Identify which cell holds the provided text, then report its (X, Y) central coordinate. 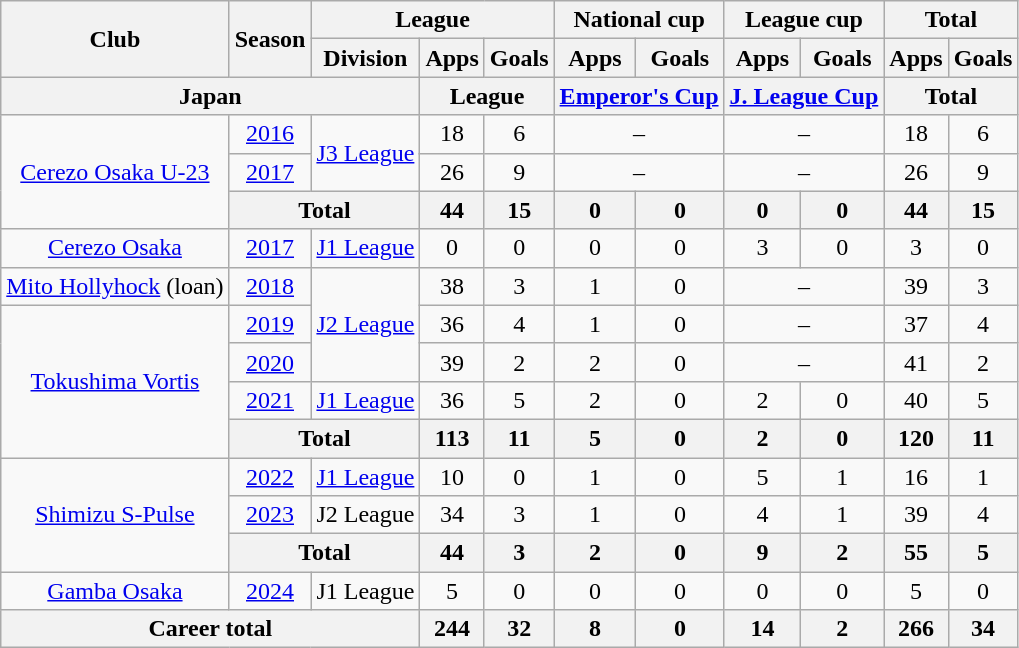
Cerezo Osaka (115, 248)
16 (916, 477)
120 (916, 438)
113 (452, 438)
55 (916, 553)
2024 (270, 591)
2019 (270, 324)
Career total (210, 629)
2016 (270, 134)
37 (916, 324)
2018 (270, 286)
J3 League (366, 153)
Mito Hollyhock (loan) (115, 286)
8 (595, 629)
Season (270, 39)
10 (452, 477)
40 (916, 400)
Gamba Osaka (115, 591)
Cerezo Osaka U-23 (115, 172)
244 (452, 629)
Emperor's Cup (639, 96)
14 (762, 629)
2020 (270, 362)
2022 (270, 477)
National cup (639, 20)
38 (452, 286)
Shimizu S-Pulse (115, 515)
League cup (804, 20)
Japan (210, 96)
Club (115, 39)
2023 (270, 515)
41 (916, 362)
Tokushima Vortis (115, 381)
Division (366, 58)
J. League Cup (804, 96)
2021 (270, 400)
266 (916, 629)
32 (519, 629)
